Return (x, y) of the center of cell containing provided text 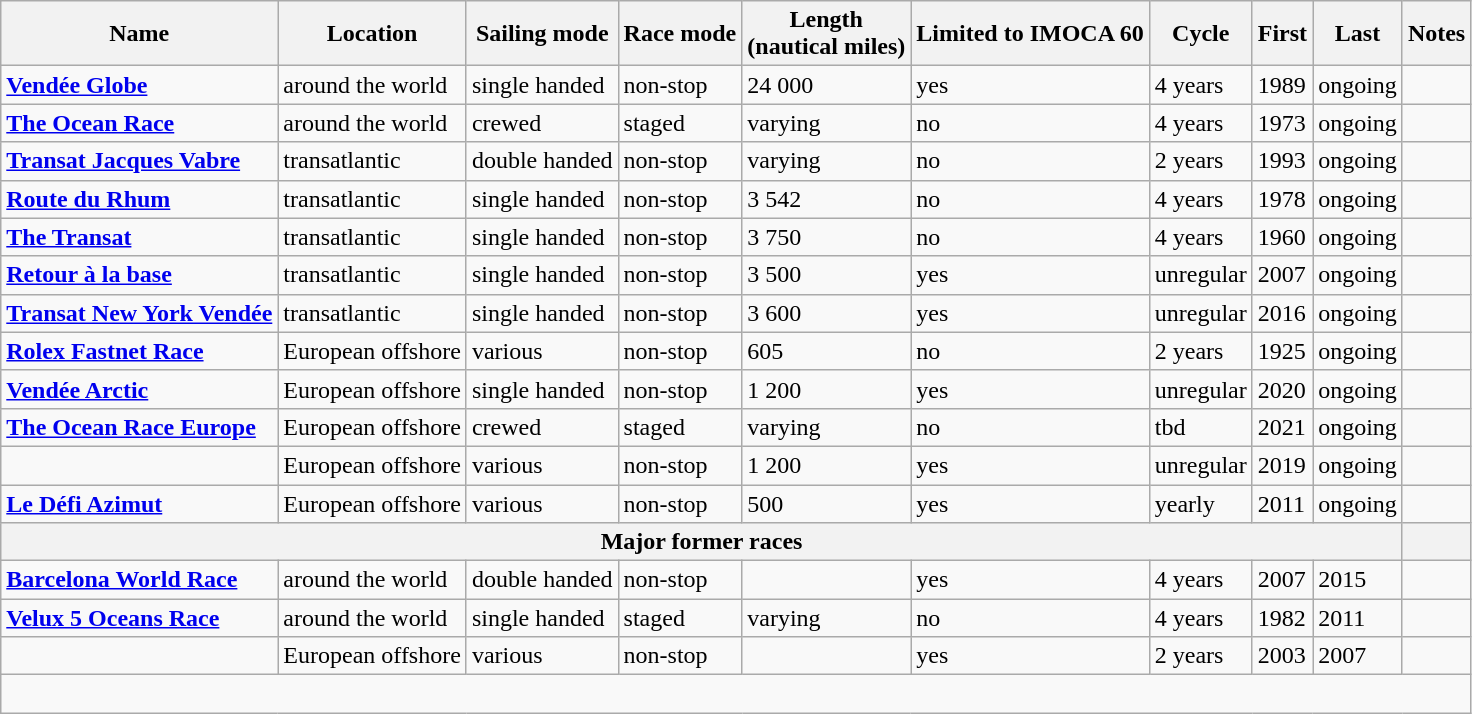
Rolex Fastnet Race (140, 351)
605 (826, 351)
Vendée Globe (140, 85)
1989 (1282, 85)
Major former races (702, 542)
Location (372, 34)
Transat New York Vendée (140, 313)
1978 (1282, 199)
3 750 (826, 237)
1993 (1282, 161)
2021 (1282, 427)
1960 (1282, 237)
Le Défi Azimut (140, 503)
3 542 (826, 199)
1925 (1282, 351)
2016 (1282, 313)
Last (1358, 34)
Notes (1436, 34)
2003 (1282, 656)
2015 (1358, 580)
tbd (1200, 427)
2020 (1282, 389)
Velux 5 Oceans Race (140, 618)
First (1282, 34)
The Ocean Race Europe (140, 427)
Race mode (680, 34)
Length(nautical miles) (826, 34)
The Ocean Race (140, 123)
3 600 (826, 313)
Cycle (1200, 34)
1982 (1282, 618)
2019 (1282, 465)
24 000 (826, 85)
Limited to IMOCA 60 (1030, 34)
Name (140, 34)
Barcelona World Race (140, 580)
500 (826, 503)
yearly (1200, 503)
Route du Rhum (140, 199)
Sailing mode (542, 34)
3 500 (826, 275)
1973 (1282, 123)
Transat Jacques Vabre (140, 161)
Retour à la base (140, 275)
Vendée Arctic (140, 389)
The Transat (140, 237)
